Locate the cell with the specified text and output its [X, Y] center coordinate. 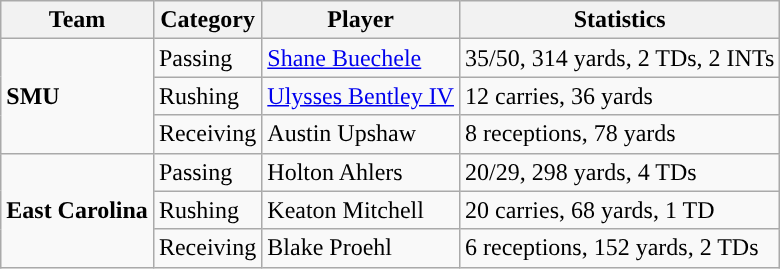
East Carolina [78, 210]
Shane Buechele [361, 58]
Statistics [619, 20]
6 receptions, 152 yards, 2 TDs [619, 248]
Team [78, 20]
SMU [78, 96]
12 carries, 36 yards [619, 96]
Ulysses Bentley IV [361, 96]
20/29, 298 yards, 4 TDs [619, 172]
8 receptions, 78 yards [619, 134]
Austin Upshaw [361, 134]
Holton Ahlers [361, 172]
Blake Proehl [361, 248]
Keaton Mitchell [361, 210]
Player [361, 20]
35/50, 314 yards, 2 TDs, 2 INTs [619, 58]
20 carries, 68 yards, 1 TD [619, 210]
Category [207, 20]
